Identify which cell holds the provided text, then report its (x, y) central coordinate. 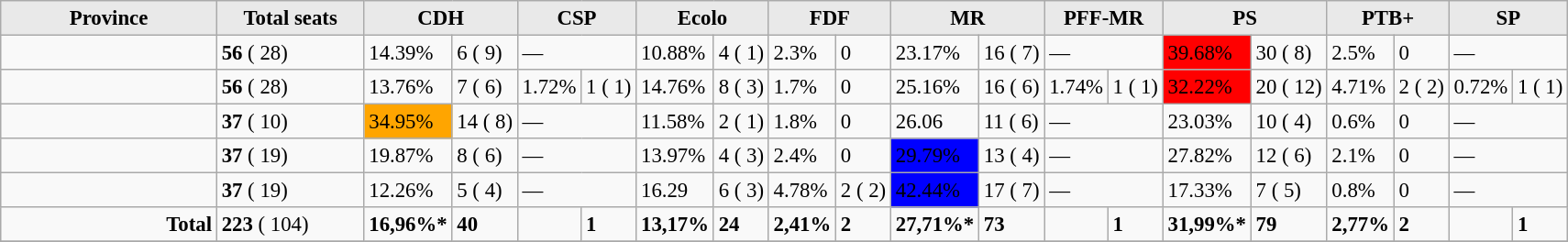
14.76% (675, 87)
223 ( 104) (290, 225)
2,77% (1361, 225)
42.44% (934, 191)
4 ( 3) (741, 156)
2.4% (801, 156)
2 ( 1) (741, 122)
17 ( 7) (1012, 191)
1.7% (801, 87)
30 ( 8) (1289, 53)
14.39% (408, 53)
12 ( 6) (1289, 156)
12.26% (408, 191)
4.71% (1361, 87)
8 ( 6) (484, 156)
0.6% (1361, 122)
PFF-MR (1104, 18)
Province (109, 18)
2.5% (1361, 53)
0.8% (1361, 191)
39.68% (1207, 53)
11.58% (675, 122)
13 ( 4) (1012, 156)
7 ( 6) (484, 87)
MR (966, 18)
Ecolo (702, 18)
16,96%* (408, 225)
11 ( 6) (1012, 122)
29.79% (934, 156)
FDF (829, 18)
7 ( 5) (1289, 191)
8 ( 3) (741, 87)
19.87% (408, 156)
2.3% (801, 53)
79 (1289, 225)
13.76% (408, 87)
27.82% (1207, 156)
CSP (576, 18)
1.74% (1077, 87)
Total (109, 225)
PTB+ (1388, 18)
73 (1012, 225)
14 ( 8) (484, 122)
37 ( 10) (290, 122)
2.1% (1361, 156)
1.8% (801, 122)
31,99%* (1207, 225)
5 ( 4) (484, 191)
23.17% (934, 53)
SP (1507, 18)
PS (1245, 18)
40 (484, 225)
6 ( 3) (741, 191)
20 ( 12) (1289, 87)
32.22% (1207, 87)
10 ( 4) (1289, 122)
4.78% (801, 191)
6 ( 9) (484, 53)
2,41% (801, 225)
13.97% (675, 156)
16.29 (675, 191)
CDH (440, 18)
24 (741, 225)
1.72% (548, 87)
10.88% (675, 53)
0.72% (1480, 87)
Total seats (290, 18)
34.95% (408, 122)
4 ( 1) (741, 53)
17.33% (1207, 191)
27,71%* (934, 225)
25.16% (934, 87)
16 ( 7) (1012, 53)
23.03% (1207, 122)
16 ( 6) (1012, 87)
26.06 (934, 122)
13,17% (675, 225)
